Return (x, y) of the center of cell containing provided text 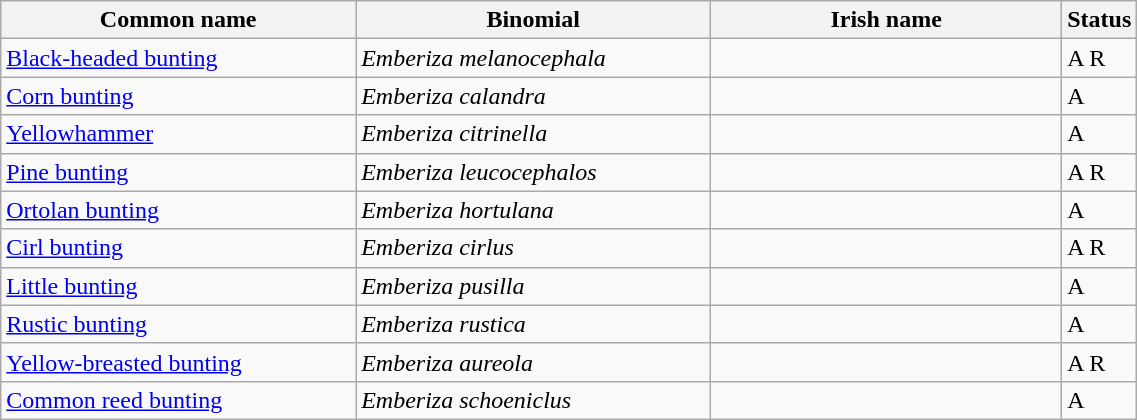
Binomial (534, 20)
Emberiza rustica (534, 324)
Emberiza pusilla (534, 286)
Pine bunting (178, 172)
Emberiza leucocephalos (534, 172)
Yellowhammer (178, 134)
Cirl bunting (178, 248)
Yellow-breasted bunting (178, 362)
Status (1100, 20)
Ortolan bunting (178, 210)
Emberiza citrinella (534, 134)
Corn bunting (178, 96)
Rustic bunting (178, 324)
Emberiza calandra (534, 96)
Emberiza melanocephala (534, 58)
Common name (178, 20)
Little bunting (178, 286)
Emberiza aureola (534, 362)
Emberiza hortulana (534, 210)
Emberiza cirlus (534, 248)
Black-headed bunting (178, 58)
Common reed bunting (178, 400)
Irish name (886, 20)
Emberiza schoeniclus (534, 400)
